Detect which cell encompasses the target text, then output its [X, Y] center coordinate. 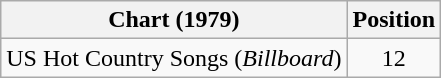
Position [394, 20]
US Hot Country Songs (Billboard) [174, 58]
12 [394, 58]
Chart (1979) [174, 20]
